Capture the cell that displays the provided text and extract its (X, Y) central coordinate. 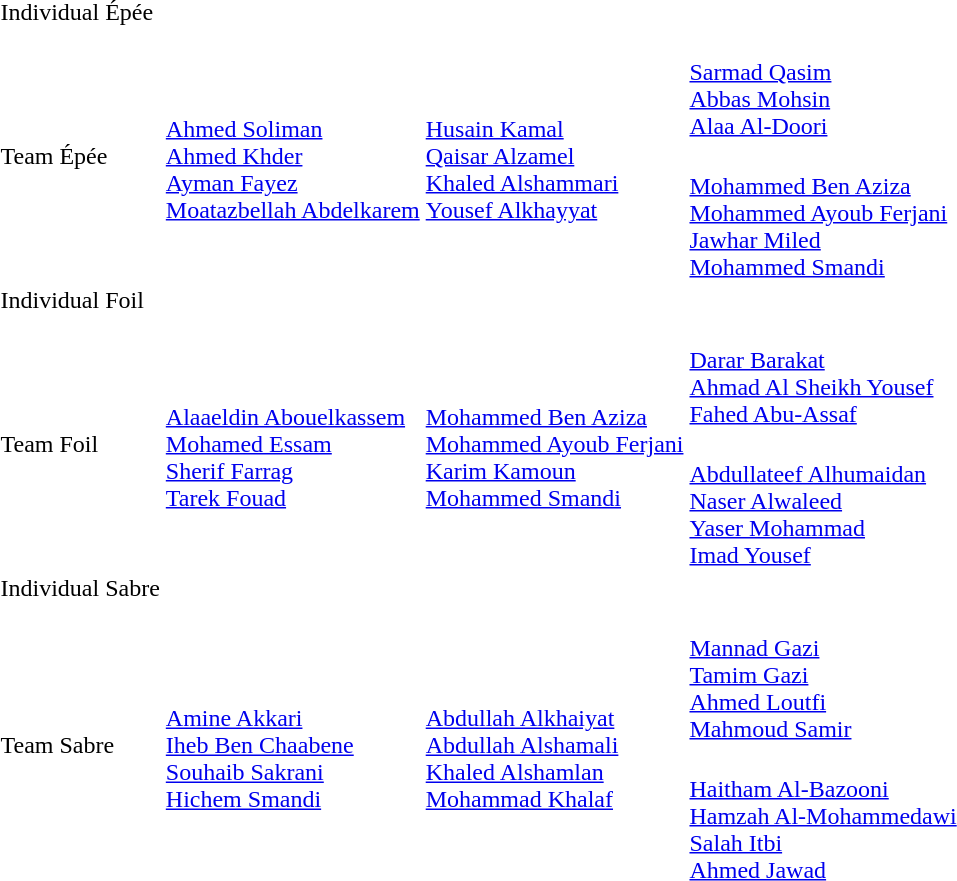
Alaaeldin AbouelkassemMohamed EssamSherif FarragTarek Fouad (292, 444)
Ahmed SolimanAhmed KhderAyman FayezMoatazbellah Abdelkarem (292, 156)
Husain KamalQaisar AlzamelKhaled AlshammariYousef Alkhayyat (554, 156)
Mohammed Ben AzizaMohammed Ayoub FerjaniKarim KamounMohammed Smandi (554, 444)
